Capture the cell that displays the provided text and extract its (X, Y) central coordinate. 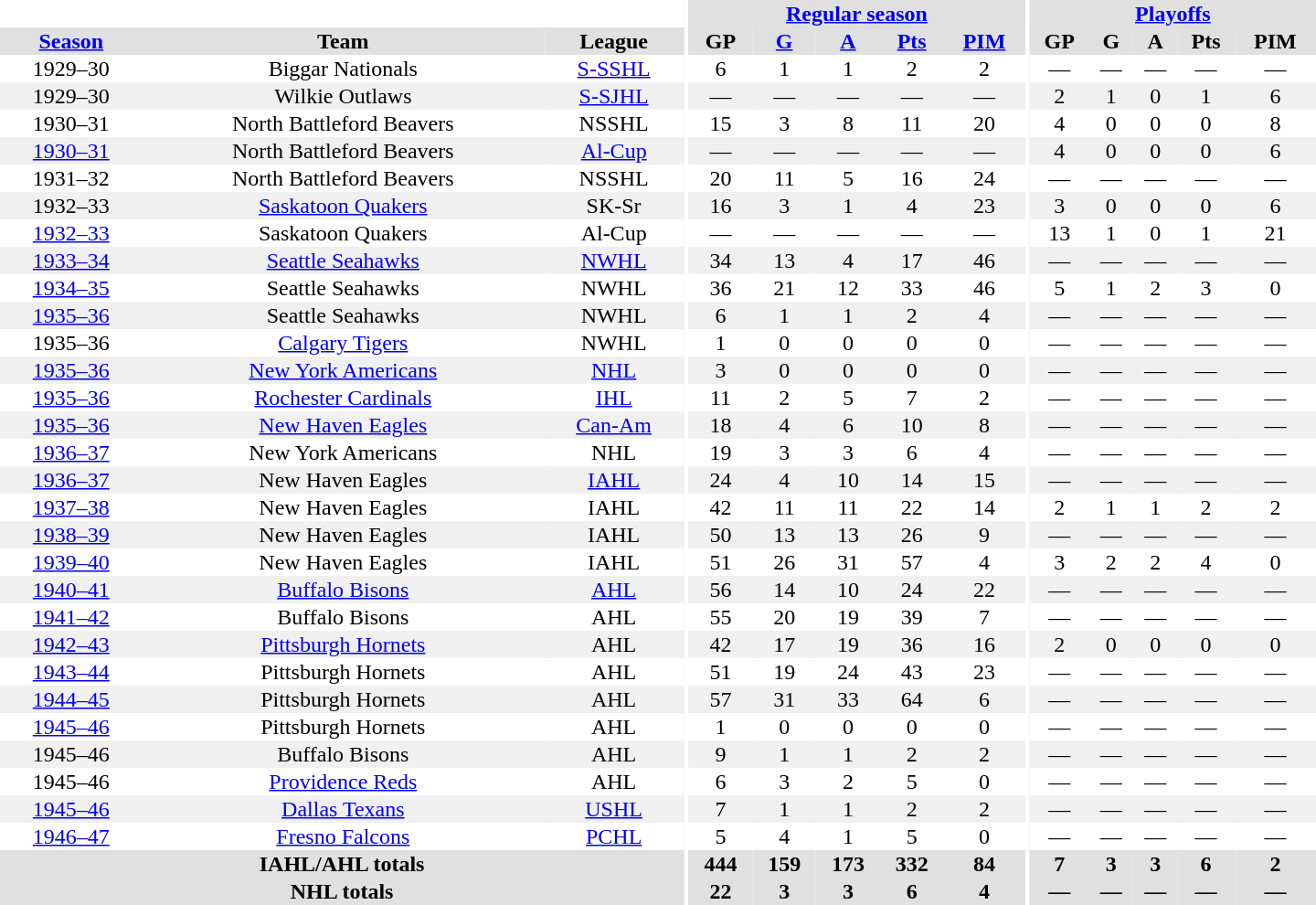
1941–42 (71, 617)
SK-Sr (614, 206)
1940–41 (71, 590)
Regular season (857, 14)
Rochester Cardinals (344, 398)
PCHL (614, 836)
Biggar Nationals (344, 69)
IHL (614, 398)
League (614, 41)
Wilkie Outlaws (344, 96)
173 (848, 864)
1944–45 (71, 699)
Season (71, 41)
1942–43 (71, 644)
64 (912, 699)
NHL totals (342, 891)
1933–34 (71, 261)
1943–44 (71, 672)
USHL (614, 809)
Playoffs (1173, 14)
159 (784, 864)
IAHL/AHL totals (342, 864)
18 (721, 425)
12 (848, 288)
55 (721, 617)
84 (985, 864)
43 (912, 672)
Team (344, 41)
1938–39 (71, 535)
S-SSHL (614, 69)
Can-Am (614, 425)
1939–40 (71, 562)
39 (912, 617)
1934–35 (71, 288)
50 (721, 535)
34 (721, 261)
Fresno Falcons (344, 836)
Dallas Texans (344, 809)
Providence Reds (344, 782)
S-SJHL (614, 96)
332 (912, 864)
1937–38 (71, 507)
Calgary Tigers (344, 343)
444 (721, 864)
56 (721, 590)
1931–32 (71, 178)
1946–47 (71, 836)
